Scan for the cell matching the given text and deliver its [x, y] coordinate at center. 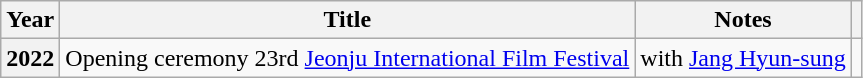
Notes [743, 20]
Year [30, 20]
Title [348, 20]
with Jang Hyun-sung [743, 58]
2022 [30, 58]
Opening ceremony 23rd Jeonju International Film Festival [348, 58]
